Determine the (X, Y) coordinate at the center of the cell enclosing the given text.  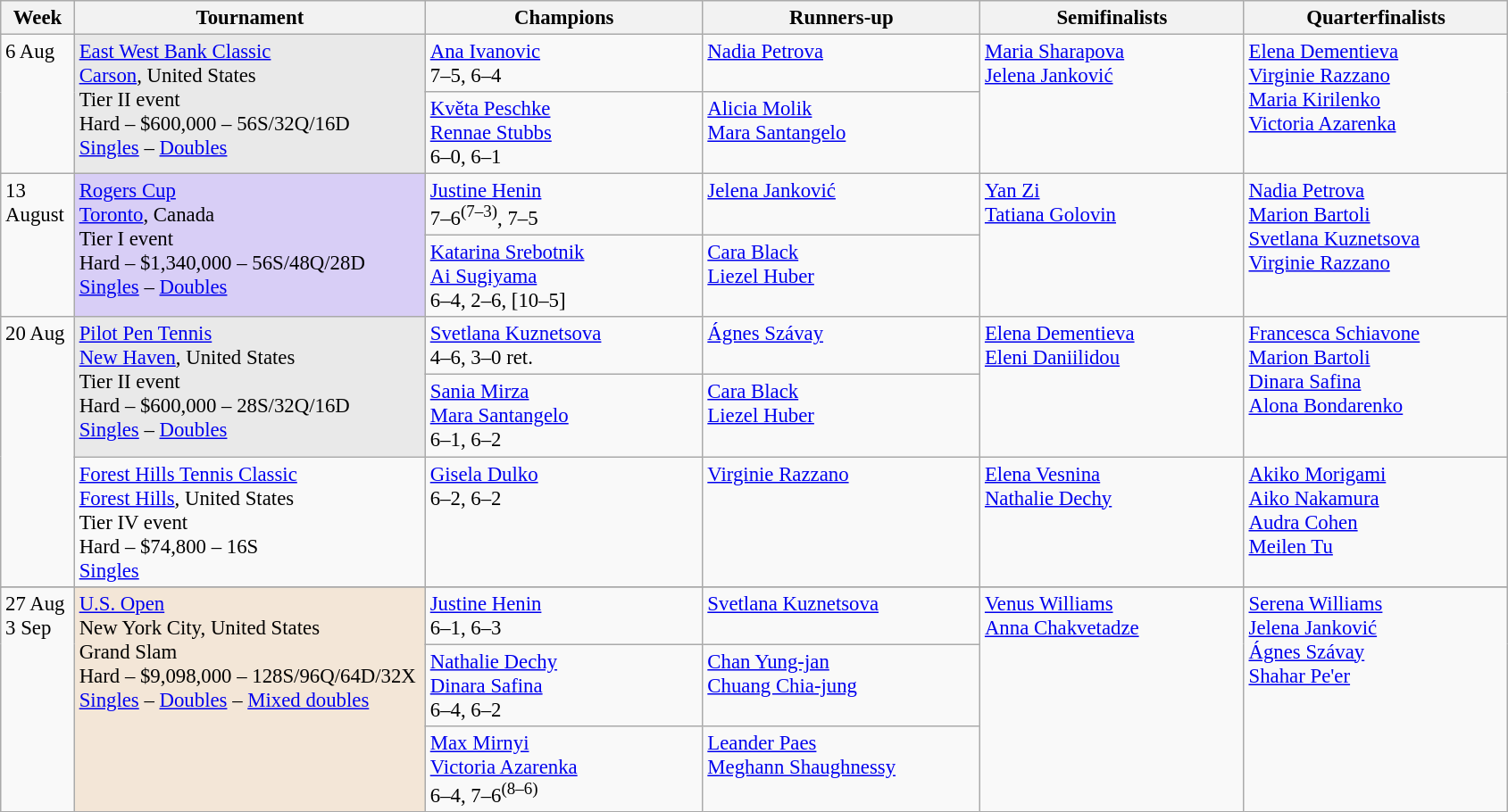
Elena Dementieva Virginie Razzano Maria Kirilenko Victoria Azarenka (1376, 104)
Week (37, 18)
Nathalie Dechy Dinara Safina 6–4, 6–2 (564, 685)
Svetlana Kuznetsova 4–6, 3–0 ret. (564, 346)
Leander Paes Meghann Shaughnessy (841, 768)
Gisela Dulko 6–2, 6–2 (564, 522)
Champions (564, 18)
20 Aug (37, 452)
Ágnes Szávay (841, 346)
Elena Dementieva Eleni Daniilidou (1112, 387)
Akiko Morigami Aiko Nakamura Audra Cohen Meilen Tu (1376, 522)
Alicia Molik Mara Santangelo (841, 133)
Chan Yung-jan Chuang Chia-jung (841, 685)
Elena Vesnina Nathalie Dechy (1112, 522)
Maria Sharapova Jelena Janković (1112, 104)
Justine Henin 6–1, 6–3 (564, 616)
Pilot Pen Tennis New Haven, United StatesTier II eventHard – $600,000 – 28S/32Q/16DSingles – Doubles (250, 387)
Justine Henin 7–6(7–3), 7–5 (564, 205)
Francesca Schiavone Marion Bartoli Dinara Safina Alona Bondarenko (1376, 387)
Serena Williams Jelena Janković Ágnes Szávay Shahar Pe'er (1376, 699)
27 Aug3 Sep (37, 699)
13 August (37, 246)
U.S. Open New York City, United States Grand SlamHard – $9,098,000 – 128S/96Q/64D/32XSingles – Doubles – Mixed doubles (250, 699)
Runners-up (841, 18)
Nadia Petrova (841, 64)
Ana Ivanovic 7–5, 6–4 (564, 64)
Jelena Janković (841, 205)
Yan Zi Tatiana Golovin (1112, 246)
Nadia Petrova Marion Bartoli Svetlana Kuznetsova Virginie Razzano (1376, 246)
Venus Williams Anna Chakvetadze (1112, 699)
Semifinalists (1112, 18)
Katarina Srebotnik Ai Sugiyama 6–4, 2–6, [10–5] (564, 277)
Svetlana Kuznetsova (841, 616)
Max Mirnyi Victoria Azarenka 6–4, 7–6(8–6) (564, 768)
Virginie Razzano (841, 522)
Sania Mirza Mara Santangelo 6–1, 6–2 (564, 416)
East West Bank Classic Carson, United States Tier II eventHard – $600,000 – 56S/32Q/16DSingles – Doubles (250, 104)
Forest Hills Tennis Classic Forest Hills, United States Tier IV eventHard – $74,800 – 16SSingles (250, 522)
Rogers Cup Toronto, Canada Tier I eventHard – $1,340,000 – 56S/48Q/28DSingles – Doubles (250, 246)
Quarterfinalists (1376, 18)
6 Aug (37, 104)
Květa Peschke Rennae Stubbs 6–0, 6–1 (564, 133)
Tournament (250, 18)
